Determine the (x, y) coordinate at the center of the cell enclosing the given text.  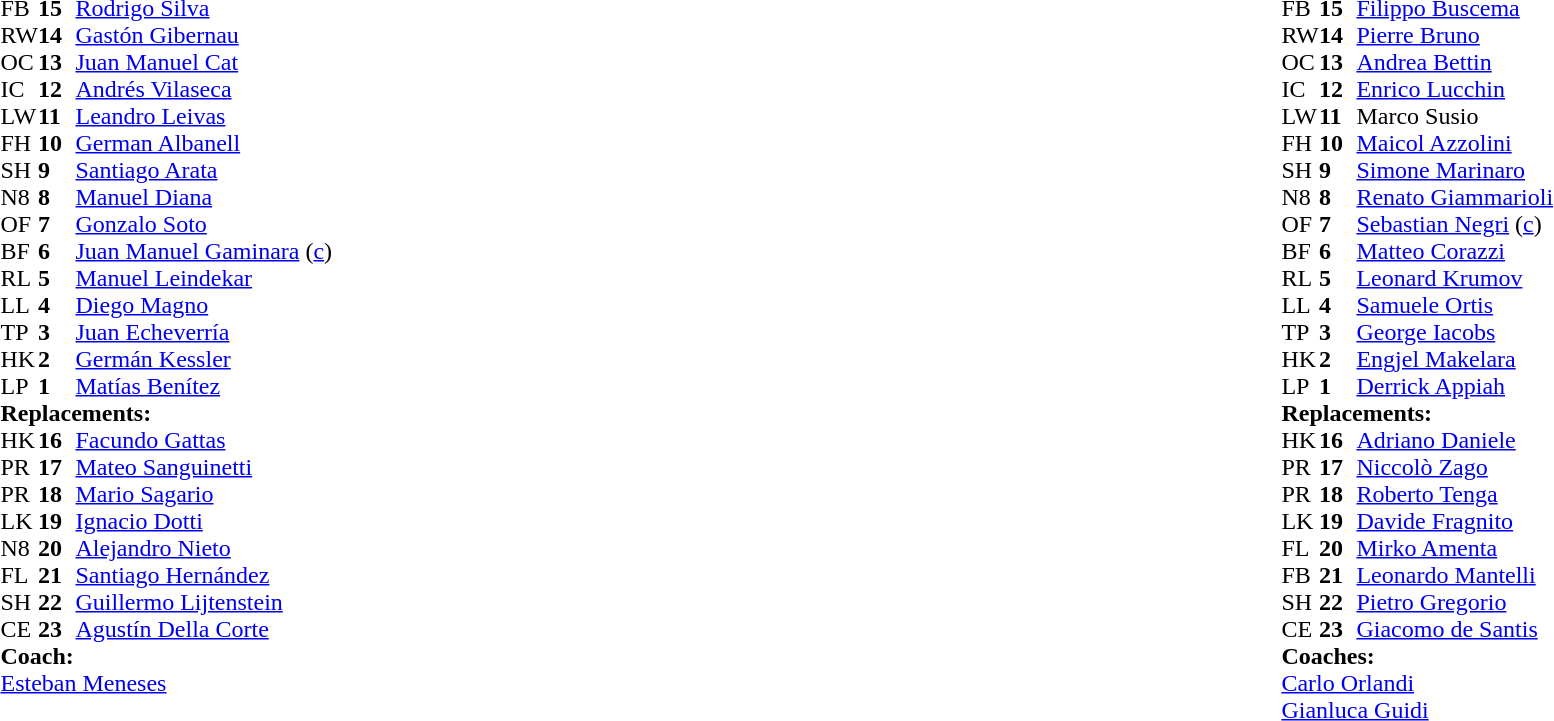
Leandro Leivas (204, 116)
Coaches: (1417, 656)
Niccolò Zago (1454, 468)
Simone Marinaro (1454, 170)
Derrick Appiah (1454, 386)
Marco Susio (1454, 116)
Maicol Azzolini (1454, 144)
Mirko Amenta (1454, 548)
Davide Fragnito (1454, 522)
George Iacobs (1454, 332)
Leonardo Mantelli (1454, 576)
Manuel Leindekar (204, 278)
Diego Magno (204, 306)
Leonard Krumov (1454, 278)
Alejandro Nieto (204, 548)
Guillermo Lijtenstein (204, 602)
Matías Benítez (204, 386)
Agustín Della Corte (204, 630)
Gonzalo Soto (204, 224)
Pietro Gregorio (1454, 602)
Ignacio Dotti (204, 522)
Sebastian Negri (c) (1454, 224)
Andrés Vilaseca (204, 90)
Esteban Meneses (166, 684)
Enrico Lucchin (1454, 90)
Mateo Sanguinetti (204, 468)
Samuele Ortis (1454, 306)
Santiago Arata (204, 170)
Juan Manuel Cat (204, 62)
Andrea Bettin (1454, 62)
Adriano Daniele (1454, 440)
Juan Manuel Gaminara (c) (204, 252)
Giacomo de Santis (1454, 630)
Facundo Gattas (204, 440)
Roberto Tenga (1454, 494)
Renato Giammarioli (1454, 198)
Gastón Gibernau (204, 36)
Santiago Hernández (204, 576)
Juan Echeverría (204, 332)
Germán Kessler (204, 360)
Manuel Diana (204, 198)
Engjel Makelara (1454, 360)
Coach: (166, 656)
Pierre Bruno (1454, 36)
Matteo Corazzi (1454, 252)
Mario Sagario (204, 494)
FB (1300, 576)
German Albanell (204, 144)
